Locate the cell with the specified text and output its (X, Y) center coordinate. 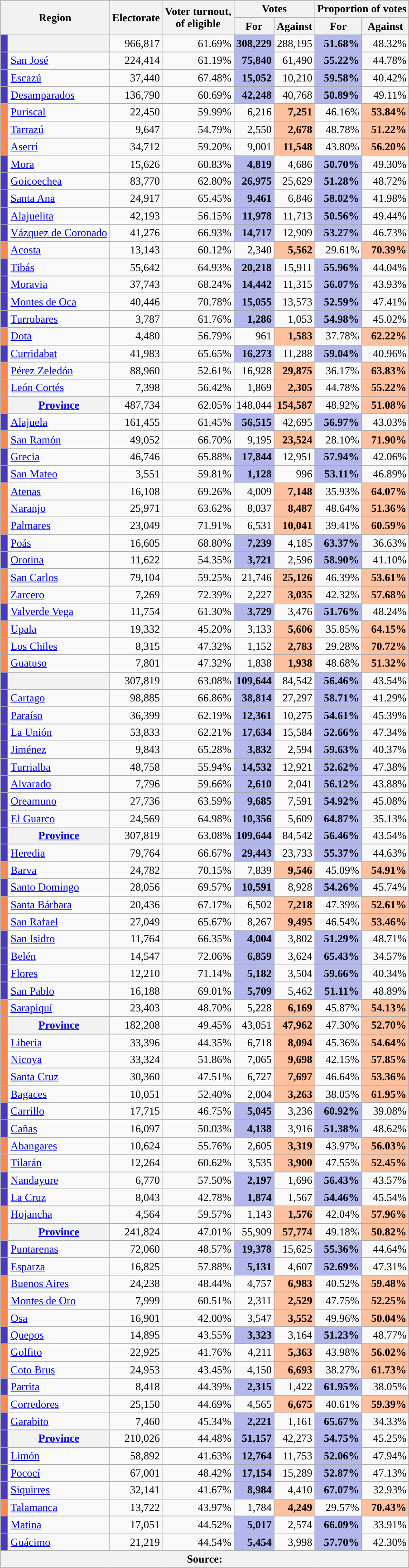
59.63% (338, 749)
43.45% (198, 1370)
15,584 (294, 732)
16,097 (136, 1129)
4,565 (254, 1404)
3,832 (254, 749)
27,297 (294, 698)
9,843 (136, 749)
64.98% (198, 819)
7,065 (254, 1060)
15,911 (294, 267)
161,455 (136, 422)
3,998 (294, 1542)
8,315 (136, 646)
65.43% (338, 956)
41.98% (385, 198)
17,634 (254, 732)
154,587 (294, 405)
1,838 (254, 663)
43.57% (385, 1180)
20,218 (254, 267)
46.75% (198, 1111)
55,642 (136, 267)
59.99% (198, 112)
Votes (274, 9)
San Rafael (59, 922)
68.80% (198, 543)
72,060 (136, 1249)
47,962 (294, 1025)
3,319 (294, 1146)
Curridabat (59, 353)
71.91% (198, 526)
Puntarenas (59, 1249)
966,817 (136, 43)
27,736 (136, 801)
70.78% (198, 302)
16,825 (136, 1266)
45.54% (385, 1197)
32,141 (136, 1490)
996 (294, 474)
11,978 (254, 216)
23,049 (136, 526)
Osa (59, 1318)
Limón (59, 1456)
Proportion of votes (362, 9)
47.34% (385, 732)
2,041 (294, 784)
Coto Brus (59, 1370)
56.07% (338, 285)
10,624 (136, 1146)
Quepos (59, 1335)
48.64% (338, 509)
241,824 (136, 1232)
3,547 (254, 1318)
56.42% (198, 388)
59.81% (198, 474)
50.70% (338, 164)
61.45% (198, 422)
7,801 (136, 663)
36.63% (385, 543)
67.07% (338, 1490)
43.80% (338, 147)
43.93% (385, 285)
61.73% (385, 1370)
2,574 (294, 1525)
5,017 (254, 1525)
48.70% (198, 1008)
64.07% (385, 491)
El Guarco (59, 819)
54.46% (338, 1197)
57,774 (294, 1232)
69.26% (198, 491)
46.64% (338, 1077)
1,576 (294, 1215)
Flores (59, 973)
60.92% (338, 1111)
25,150 (136, 1404)
8,037 (254, 509)
32.93% (385, 1490)
44.48% (198, 1439)
3,504 (294, 973)
51.22% (385, 129)
54.26% (338, 887)
25,629 (294, 181)
12,951 (294, 457)
60.59% (385, 526)
47.51% (198, 1077)
8,928 (294, 887)
54.79% (198, 129)
23,524 (294, 439)
3,535 (254, 1163)
30,360 (136, 1077)
3,263 (294, 1094)
33,396 (136, 1042)
42.06% (385, 457)
54.64% (385, 1042)
55,909 (254, 1232)
43.88% (385, 784)
42.30% (385, 1542)
59.25% (198, 577)
48.24% (385, 612)
16,188 (136, 991)
San Mateo (59, 474)
68.24% (198, 285)
57.96% (385, 1215)
3,729 (254, 612)
9,647 (136, 129)
66.09% (338, 1525)
Los Chiles (59, 646)
47.31% (385, 1266)
49.96% (338, 1318)
44.52% (198, 1525)
Turrialba (59, 767)
5,462 (294, 991)
39.08% (385, 1111)
8,418 (136, 1387)
48.44% (198, 1283)
9,546 (294, 870)
51.32% (385, 663)
53.46% (385, 922)
56,515 (254, 422)
57.68% (385, 595)
Hojancha (59, 1215)
49.11% (385, 95)
29.28% (338, 646)
61.30% (198, 612)
60.62% (198, 1163)
Vázquez de Coronado (59, 233)
2,305 (294, 388)
57.85% (385, 1060)
Goicoechea (59, 181)
52.69% (338, 1266)
54.35% (198, 560)
25,971 (136, 509)
17,051 (136, 1525)
51.86% (198, 1060)
Corredores (59, 1404)
25,126 (294, 577)
Turrubares (59, 319)
14,532 (254, 767)
20,436 (136, 905)
48.89% (385, 991)
41,276 (136, 233)
San José (59, 61)
4,686 (294, 164)
59.57% (198, 1215)
58.71% (338, 698)
Heredia (59, 853)
65.28% (198, 749)
12,764 (254, 1456)
24,782 (136, 870)
48,758 (136, 767)
Esparza (59, 1266)
88,960 (136, 371)
58.02% (338, 198)
7,398 (136, 388)
Nicoya (59, 1060)
66.35% (198, 939)
1,567 (294, 1197)
3,802 (294, 939)
Palmares (59, 526)
50.56% (338, 216)
Valverde Vega (59, 612)
63.37% (338, 543)
46,746 (136, 457)
50.04% (385, 1318)
14,442 (254, 285)
11,764 (136, 939)
5,131 (254, 1266)
49.45% (198, 1025)
47.13% (385, 1473)
62.19% (198, 715)
54.61% (338, 715)
40.34% (385, 973)
1,286 (254, 319)
Santa Ana (59, 198)
45.34% (198, 1421)
Santa Cruz (59, 1077)
40,768 (294, 95)
Belén (59, 956)
49,052 (136, 439)
57.94% (338, 457)
5,562 (294, 250)
Siquirres (59, 1490)
33.91% (385, 1525)
56.15% (198, 216)
46.73% (385, 233)
4,009 (254, 491)
Pococí (59, 1473)
29,443 (254, 853)
35.13% (385, 819)
48.71% (385, 939)
8,267 (254, 922)
14,717 (254, 233)
3,164 (294, 1335)
Puriscal (59, 112)
7,269 (136, 595)
Acosta (59, 250)
62.80% (198, 181)
52.25% (385, 1301)
42.00% (198, 1318)
Jiménez (59, 749)
51.29% (338, 939)
7,148 (294, 491)
51,157 (254, 1439)
Pérez Zeledón (59, 371)
61.76% (198, 319)
52.62% (338, 767)
13,573 (294, 302)
52.87% (338, 1473)
Aserrí (59, 147)
4,564 (136, 1215)
2,311 (254, 1301)
65.45% (198, 198)
2,610 (254, 784)
3,916 (294, 1129)
9,195 (254, 439)
8,487 (294, 509)
5,709 (254, 991)
62.21% (198, 732)
2,596 (294, 560)
44.04% (385, 267)
4,004 (254, 939)
7,839 (254, 870)
7,251 (294, 112)
3,900 (294, 1163)
San Carlos (59, 577)
36,399 (136, 715)
40.37% (385, 749)
35.93% (338, 491)
8,984 (254, 1490)
Naranjo (59, 509)
57.50% (198, 1180)
36.17% (338, 371)
41.67% (198, 1490)
4,150 (254, 1370)
1,784 (254, 1507)
47.38% (385, 767)
45.36% (338, 1042)
6,718 (254, 1042)
45.39% (385, 715)
38.27% (338, 1370)
55.37% (338, 853)
55.94% (198, 767)
56.43% (338, 1180)
La Cruz (59, 1197)
Desamparados (59, 95)
San Ramón (59, 439)
16,605 (136, 543)
Mora (59, 164)
15,289 (294, 1473)
55.76% (198, 1146)
51.11% (338, 991)
961 (254, 336)
45.25% (385, 1439)
16,901 (136, 1318)
47.01% (198, 1232)
63.62% (198, 509)
6,727 (254, 1077)
26,975 (254, 181)
54.98% (338, 319)
42,695 (294, 422)
57.70% (338, 1542)
Barva (59, 870)
23,403 (136, 1008)
6,216 (254, 112)
23,733 (294, 853)
Paraíso (59, 715)
63.83% (385, 371)
51.38% (338, 1129)
11,713 (294, 216)
48.57% (198, 1249)
4,480 (136, 336)
2,550 (254, 129)
41.10% (385, 560)
42.78% (198, 1197)
10,210 (294, 78)
37,440 (136, 78)
16,928 (254, 371)
28,056 (136, 887)
59.48% (385, 1283)
10,051 (136, 1094)
60.83% (198, 164)
51.36% (385, 509)
3,133 (254, 629)
7,999 (136, 1301)
148,044 (254, 405)
21,746 (254, 577)
59.04% (338, 353)
66.70% (198, 439)
Poás (59, 543)
2,004 (254, 1094)
11,315 (294, 285)
56.12% (338, 784)
6,693 (294, 1370)
42,248 (254, 95)
24,917 (136, 198)
43.55% (198, 1335)
2,678 (294, 129)
48.77% (385, 1335)
64.93% (198, 267)
72.06% (198, 956)
224,414 (136, 61)
51.76% (338, 612)
2,197 (254, 1180)
5,454 (254, 1542)
48.62% (385, 1129)
33,324 (136, 1060)
182,208 (136, 1025)
19,378 (254, 1249)
35.85% (338, 629)
48.72% (385, 181)
69.01% (198, 991)
67.17% (198, 905)
4,607 (294, 1266)
44.69% (198, 1404)
11,622 (136, 560)
2,340 (254, 250)
24,569 (136, 819)
Alvarado (59, 784)
29.57% (338, 1507)
28.10% (338, 439)
51.68% (338, 43)
51.28% (338, 181)
56.02% (385, 1353)
37.78% (338, 336)
51.08% (385, 405)
2,783 (294, 646)
Carrillo (59, 1111)
1,152 (254, 646)
42,273 (294, 1439)
67.48% (198, 78)
3,476 (294, 612)
6,859 (254, 956)
17,715 (136, 1111)
9,698 (294, 1060)
41.63% (198, 1456)
León Cortés (59, 388)
79,104 (136, 577)
6,675 (294, 1404)
59.58% (338, 78)
21,219 (136, 1542)
16,108 (136, 491)
22,925 (136, 1353)
71.90% (385, 439)
Parrita (59, 1387)
2,529 (294, 1301)
3,721 (254, 560)
54.13% (385, 1008)
48.68% (338, 663)
10,041 (294, 526)
24,238 (136, 1283)
4,249 (294, 1507)
54.91% (385, 870)
72.39% (198, 595)
29.61% (338, 250)
71.14% (198, 973)
53.84% (385, 112)
40.52% (338, 1283)
Buenos Aires (59, 1283)
61,490 (294, 61)
2,227 (254, 595)
San Isidro (59, 939)
9,001 (254, 147)
1,422 (294, 1387)
70.15% (198, 870)
Abangares (59, 1146)
53.27% (338, 233)
50.89% (338, 95)
Bagaces (59, 1094)
3,787 (136, 319)
56.03% (385, 1146)
51.23% (338, 1335)
70.39% (385, 250)
64.15% (385, 629)
45.08% (385, 801)
17,154 (254, 1473)
46.54% (338, 922)
13,722 (136, 1507)
Guatuso (59, 663)
15,625 (294, 1249)
Nandayure (59, 1180)
6,169 (294, 1008)
17,844 (254, 457)
58,892 (136, 1456)
Alajuelita (59, 216)
6,531 (254, 526)
La Unión (59, 732)
47.75% (338, 1301)
53.11% (338, 474)
66.67% (198, 853)
61.19% (198, 61)
45.02% (385, 319)
37,743 (136, 285)
7,591 (294, 801)
49.30% (385, 164)
7,239 (254, 543)
52.66% (338, 732)
Oreamuno (59, 801)
5,228 (254, 1008)
3,552 (294, 1318)
Liberia (59, 1042)
Golfito (59, 1353)
48.92% (338, 405)
3,551 (136, 474)
1,938 (294, 663)
45.09% (338, 870)
Cartago (59, 698)
14,895 (136, 1335)
Escazú (59, 78)
65.65% (198, 353)
487,734 (136, 405)
Region (55, 18)
44.39% (198, 1387)
65.88% (198, 457)
1,583 (294, 336)
42,193 (136, 216)
Orotina (59, 560)
45.74% (385, 887)
Tibás (59, 267)
8,043 (136, 1197)
15,055 (254, 302)
47.55% (338, 1163)
42.04% (338, 1215)
70.43% (385, 1507)
9,495 (294, 922)
48.32% (385, 43)
San Pablo (59, 991)
59.20% (198, 147)
4,819 (254, 164)
308,229 (254, 43)
69.57% (198, 887)
53,833 (136, 732)
49.18% (338, 1232)
66.86% (198, 698)
42.32% (338, 595)
56.79% (198, 336)
48.42% (198, 1473)
1,696 (294, 1180)
210,026 (136, 1439)
3,323 (254, 1335)
41,983 (136, 353)
19,332 (136, 629)
64.87% (338, 819)
13,143 (136, 250)
53.36% (385, 1077)
1,143 (254, 1215)
39.41% (338, 526)
10,275 (294, 715)
4,138 (254, 1129)
58.90% (338, 560)
4,757 (254, 1283)
10,591 (254, 887)
Tarrazú (59, 129)
Alajuela (59, 422)
54.75% (338, 1439)
2,594 (294, 749)
4,410 (294, 1490)
45.87% (338, 1008)
6,983 (294, 1283)
50.82% (385, 1232)
9,461 (254, 198)
55.36% (338, 1249)
6,770 (136, 1180)
40,446 (136, 302)
12,264 (136, 1163)
Montes de Oro (59, 1301)
Moravia (59, 285)
Dota (59, 336)
Matina (59, 1525)
Upala (59, 629)
41.29% (385, 698)
55.96% (338, 267)
98,885 (136, 698)
67,001 (136, 1473)
47.30% (338, 1025)
11,754 (136, 612)
12,921 (294, 767)
46.39% (338, 577)
9,685 (254, 801)
6,846 (294, 198)
34.57% (385, 956)
11,753 (294, 1456)
46.89% (385, 474)
10,356 (254, 819)
29,875 (294, 371)
47.94% (385, 1456)
4,211 (254, 1353)
75,840 (254, 61)
27,049 (136, 922)
66.93% (198, 233)
1,869 (254, 388)
52.70% (385, 1025)
57.88% (198, 1266)
7,697 (294, 1077)
Zarcero (59, 595)
5,609 (294, 819)
136,790 (136, 95)
Atenas (59, 491)
5,182 (254, 973)
46.16% (338, 112)
6,502 (254, 905)
53.61% (385, 577)
3,035 (294, 595)
47.41% (385, 302)
60.51% (198, 1301)
45.20% (198, 629)
56.97% (338, 422)
40.42% (385, 78)
12,361 (254, 715)
16,273 (254, 353)
3,624 (294, 956)
14,547 (136, 956)
12,210 (136, 973)
7,796 (136, 784)
24,953 (136, 1370)
Grecia (59, 457)
12,909 (294, 233)
11,548 (294, 147)
59.39% (385, 1404)
4,185 (294, 543)
15,626 (136, 164)
22,450 (136, 112)
70.72% (385, 646)
1,053 (294, 319)
5,045 (254, 1111)
38,814 (254, 698)
50.03% (198, 1129)
62.05% (198, 405)
1,874 (254, 1197)
83,770 (136, 181)
2,605 (254, 1146)
3,236 (294, 1111)
1,161 (294, 1421)
41.76% (198, 1353)
52.45% (385, 1163)
5,363 (294, 1353)
56.20% (385, 147)
Sarapiquí (59, 1008)
44.35% (198, 1042)
44.54% (198, 1542)
Montes de Oca (59, 302)
40.61% (338, 1404)
Santo Domingo (59, 887)
Cañas (59, 1129)
52.40% (198, 1094)
Source: (205, 1559)
Electorate (136, 18)
43.03% (385, 422)
49.44% (385, 216)
Guácimo (59, 1542)
Tilarán (59, 1163)
42.15% (338, 1060)
52.06% (338, 1456)
15,052 (254, 78)
61.69% (198, 43)
54.92% (338, 801)
288,195 (294, 43)
63.59% (198, 801)
62.22% (385, 336)
7,218 (294, 905)
40.96% (385, 353)
60.12% (198, 250)
Voter turnout, of eligible (198, 18)
48.78% (338, 129)
2,315 (254, 1387)
47.39% (338, 905)
1,128 (254, 474)
Garabito (59, 1421)
44.64% (385, 1249)
60.69% (198, 95)
52.59% (338, 302)
5,606 (294, 629)
Talamanca (59, 1507)
34,712 (136, 147)
11,288 (294, 353)
34.33% (385, 1421)
Santa Bárbara (59, 905)
8,094 (294, 1042)
7,460 (136, 1421)
43.98% (338, 1353)
2,221 (254, 1421)
43,051 (254, 1025)
79,764 (136, 853)
44.63% (385, 853)
